Provide the [x, y] coordinate of the cell's center where the given text is located.  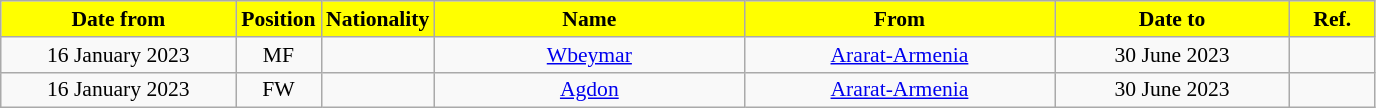
Agdon [589, 90]
Name [589, 19]
FW [278, 90]
Wbeymar [589, 55]
MF [278, 55]
Ref. [1332, 19]
From [899, 19]
Date to [1172, 19]
Date from [118, 19]
Nationality [378, 19]
Position [278, 19]
